Find where the given text appears and provide that cell's center as (x, y) coordinate. 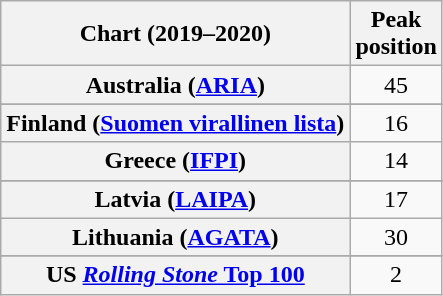
Greece (IFPI) (176, 161)
16 (396, 123)
Australia (ARIA) (176, 85)
Chart (2019–2020) (176, 34)
17 (396, 199)
30 (396, 237)
US Rolling Stone Top 100 (176, 275)
Finland (Suomen virallinen lista) (176, 123)
Lithuania (AGATA) (176, 237)
45 (396, 85)
Peakposition (396, 34)
Latvia (LAIPA) (176, 199)
14 (396, 161)
2 (396, 275)
